Provide the (X, Y) coordinate of the cell's center where the given text is located.  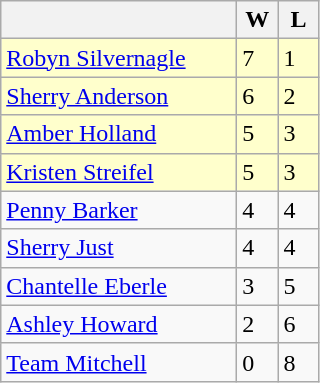
W (258, 20)
0 (258, 362)
Sherry Just (119, 248)
8 (298, 362)
Penny Barker (119, 210)
7 (258, 58)
Sherry Anderson (119, 96)
Robyn Silvernagle (119, 58)
L (298, 20)
Ashley Howard (119, 324)
1 (298, 58)
Kristen Streifel (119, 172)
Chantelle Eberle (119, 286)
Amber Holland (119, 134)
Team Mitchell (119, 362)
